Provide the (X, Y) coordinate of the cell's center where the given text is located.  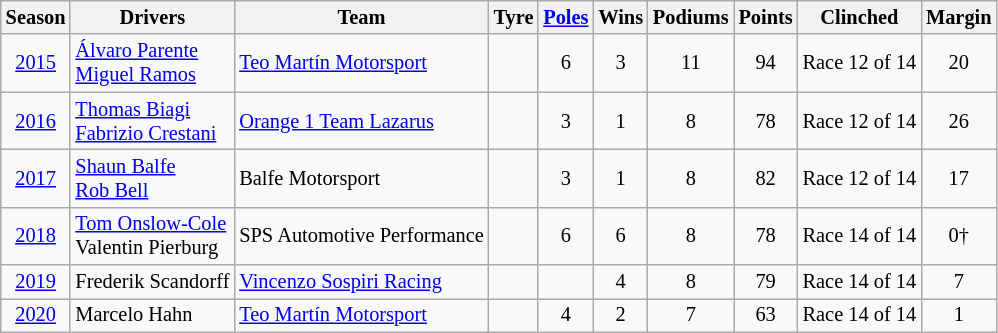
Frederik Scandorff (152, 282)
Vincenzo Sospiri Racing (361, 282)
26 (958, 121)
2015 (36, 63)
Thomas Biagi Fabrizio Crestani (152, 121)
82 (766, 178)
Balfe Motorsport (361, 178)
20 (958, 63)
Marcelo Hahn (152, 315)
63 (766, 315)
Shaun Balfe Rob Bell (152, 178)
Podiums (691, 17)
11 (691, 63)
Tyre (514, 17)
Álvaro Parente Miguel Ramos (152, 63)
94 (766, 63)
Drivers (152, 17)
17 (958, 178)
Margin (958, 17)
Season (36, 17)
Orange 1 Team Lazarus (361, 121)
0† (958, 236)
2018 (36, 236)
2019 (36, 282)
79 (766, 282)
2017 (36, 178)
Wins (620, 17)
Poles (566, 17)
2016 (36, 121)
Tom Onslow-Cole Valentin Pierburg (152, 236)
SPS Automotive Performance (361, 236)
2 (620, 315)
2020 (36, 315)
Clinched (860, 17)
Points (766, 17)
Team (361, 17)
